Pinpoint the cell where the given text exists, returning its [X, Y] midpoint coordinate. 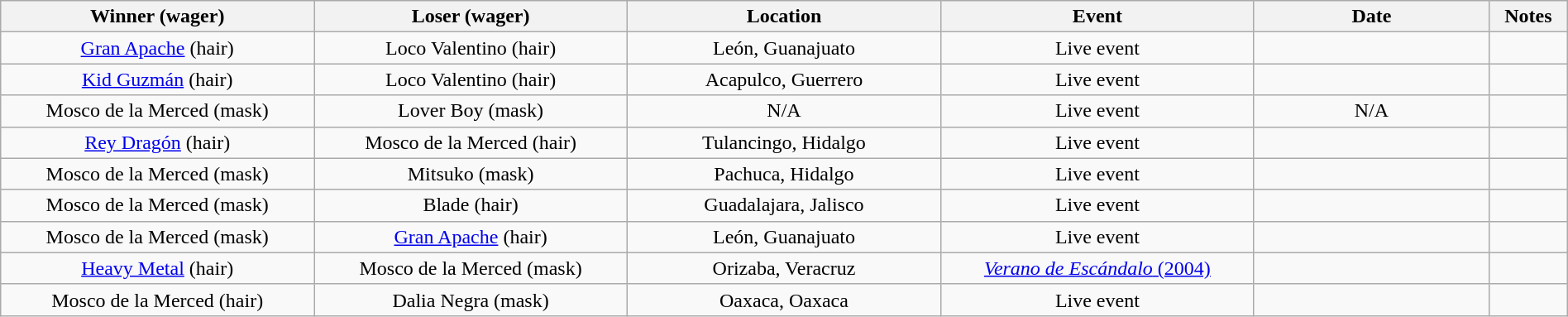
Lover Boy (mask) [471, 111]
Event [1097, 17]
Notes [1528, 17]
Heavy Metal (hair) [157, 268]
Acapulco, Guerrero [784, 79]
Winner (wager) [157, 17]
Pachuca, Hidalgo [784, 174]
Guadalajara, Jalisco [784, 205]
Rey Dragón (hair) [157, 142]
Location [784, 17]
Date [1371, 17]
Dalia Negra (mask) [471, 300]
Orizaba, Veracruz [784, 268]
Blade (hair) [471, 205]
Loser (wager) [471, 17]
Mitsuko (mask) [471, 174]
Oaxaca, Oaxaca [784, 300]
Kid Guzmán (hair) [157, 79]
Verano de Escándalo (2004) [1097, 268]
Tulancingo, Hidalgo [784, 142]
